Output the (X, Y) coordinate of the center of the cell containing the given text.  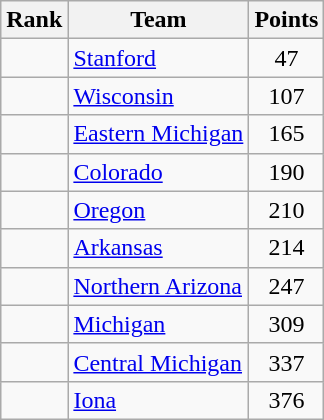
309 (286, 324)
Team (158, 20)
Eastern Michigan (158, 134)
Arkansas (158, 248)
47 (286, 58)
Central Michigan (158, 362)
Rank (34, 20)
190 (286, 172)
247 (286, 286)
107 (286, 96)
376 (286, 400)
Iona (158, 400)
337 (286, 362)
Points (286, 20)
165 (286, 134)
Colorado (158, 172)
Northern Arizona (158, 286)
Michigan (158, 324)
Stanford (158, 58)
Wisconsin (158, 96)
214 (286, 248)
210 (286, 210)
Oregon (158, 210)
